Locate the cell with the specified text and output its (X, Y) center coordinate. 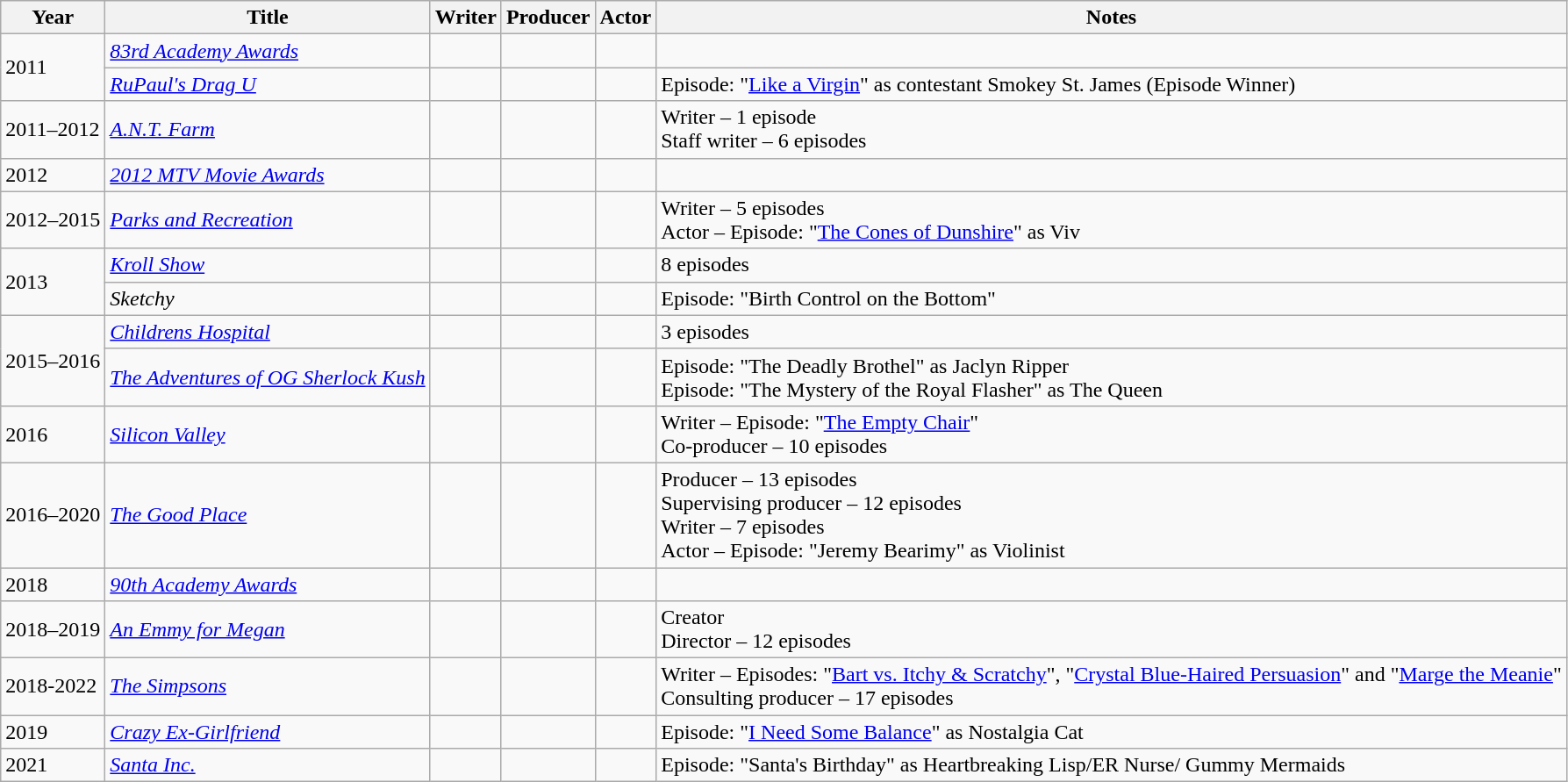
The Good Place (268, 514)
2018–2019 (53, 630)
2011 (53, 68)
Kroll Show (268, 265)
Writer – 5 episodesActor – Episode: "The Cones of Dunshire" as Viv (1112, 219)
Producer (548, 18)
Episode: "I Need Some Balance" as Nostalgia Cat (1112, 732)
Actor (626, 18)
2016 (53, 434)
2012–2015 (53, 219)
Year (53, 18)
3 episodes (1112, 332)
Episode: "Like a Virgin" as contestant Smokey St. James (Episode Winner) (1112, 84)
Notes (1112, 18)
Writer – Episode: "The Empty Chair"Co-producer – 10 episodes (1112, 434)
2013 (53, 282)
Writer – Episodes: "Bart vs. Itchy & Scratchy", "Crystal Blue-Haired Persuasion" and "Marge the Meanie"Consulting producer – 17 episodes (1112, 686)
Writer – 1 episodeStaff writer – 6 episodes (1112, 130)
Episode: "Santa's Birthday" as Heartbreaking Lisp/ER Nurse/ Gummy Mermaids (1112, 765)
Santa Inc. (268, 765)
CreatorDirector – 12 episodes (1112, 630)
RuPaul's Drag U (268, 84)
An Emmy for Megan (268, 630)
2021 (53, 765)
2016–2020 (53, 514)
2011–2012 (53, 130)
Crazy Ex-Girlfriend (268, 732)
2012 (53, 175)
The Simpsons (268, 686)
Producer – 13 episodesSupervising producer – 12 episodesWriter – 7 episodesActor – Episode: "Jeremy Bearimy" as Violinist (1112, 514)
Childrens Hospital (268, 332)
Silicon Valley (268, 434)
2018-2022 (53, 686)
Episode: "Birth Control on the Bottom" (1112, 298)
Sketchy (268, 298)
Episode: "The Deadly Brothel" as Jaclyn RipperEpisode: "The Mystery of the Royal Flasher" as The Queen (1112, 377)
A.N.T. Farm (268, 130)
The Adventures of OG Sherlock Kush (268, 377)
83rd Academy Awards (268, 51)
Writer (465, 18)
Parks and Recreation (268, 219)
2018 (53, 584)
2012 MTV Movie Awards (268, 175)
8 episodes (1112, 265)
Title (268, 18)
2015–2016 (53, 360)
90th Academy Awards (268, 584)
2019 (53, 732)
